Output the (X, Y) coordinate of the center of the cell containing the given text.  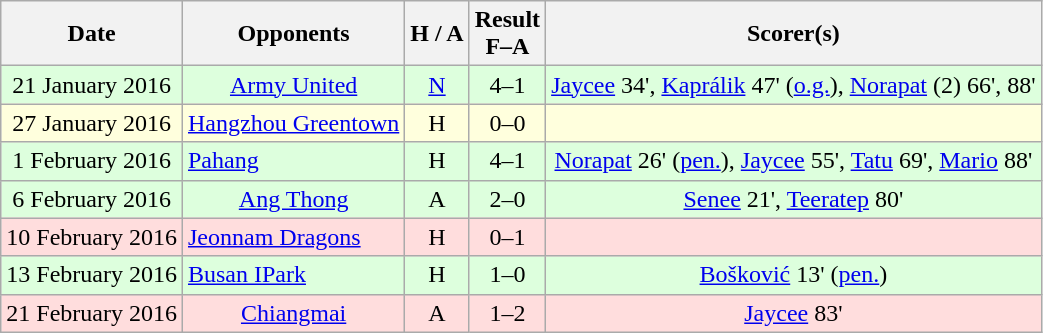
H / A (437, 34)
1–2 (507, 313)
ResultF–A (507, 34)
21 February 2016 (92, 313)
Date (92, 34)
Ang Thong (293, 199)
1–0 (507, 275)
Chiangmai (293, 313)
Army United (293, 85)
Jaycee 34', Kaprálik 47' (o.g.), Norapat (2) 66', 88' (794, 85)
Scorer(s) (794, 34)
27 January 2016 (92, 123)
Jaycee 83' (794, 313)
21 January 2016 (92, 85)
2–0 (507, 199)
13 February 2016 (92, 275)
1 February 2016 (92, 161)
Norapat 26' (pen.), Jaycee 55', Tatu 69', Mario 88' (794, 161)
Jeonnam Dragons (293, 237)
10 February 2016 (92, 237)
0–1 (507, 237)
Busan IPark (293, 275)
Hangzhou Greentown (293, 123)
Senee 21', Teeratep 80' (794, 199)
Pahang (293, 161)
N (437, 85)
Opponents (293, 34)
Bošković 13' (pen.) (794, 275)
0–0 (507, 123)
6 February 2016 (92, 199)
